Output the [x, y] coordinate of the center of the cell containing the given text.  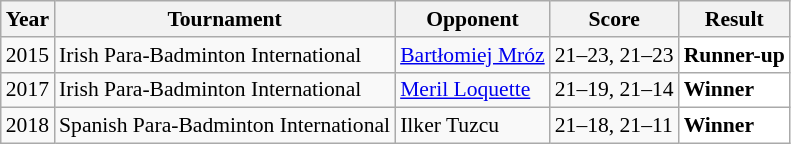
2018 [28, 126]
Meril Loquette [472, 90]
Year [28, 19]
Score [614, 19]
2015 [28, 55]
Runner-up [734, 55]
Ilker Tuzcu [472, 126]
2017 [28, 90]
21–23, 21–23 [614, 55]
21–18, 21–11 [614, 126]
21–19, 21–14 [614, 90]
Tournament [224, 19]
Result [734, 19]
Opponent [472, 19]
Bartłomiej Mróz [472, 55]
Spanish Para-Badminton International [224, 126]
